Provide the (x, y) coordinate of the cell's center where the given text is located.  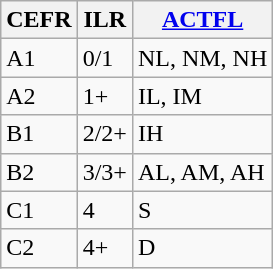
2/2+ (104, 134)
0/1 (104, 58)
4+ (104, 248)
NL, NM, NH (202, 58)
IH (202, 134)
B2 (39, 172)
ACTFL (202, 20)
CEFR (39, 20)
S (202, 210)
1+ (104, 96)
D (202, 248)
IL, IM (202, 96)
C1 (39, 210)
4 (104, 210)
C2 (39, 248)
AL, AM, AH (202, 172)
A2 (39, 96)
ILR (104, 20)
A1 (39, 58)
B1 (39, 134)
3/3+ (104, 172)
